Return the (x, y) coordinate for the center point of the cell that contains the specified text.  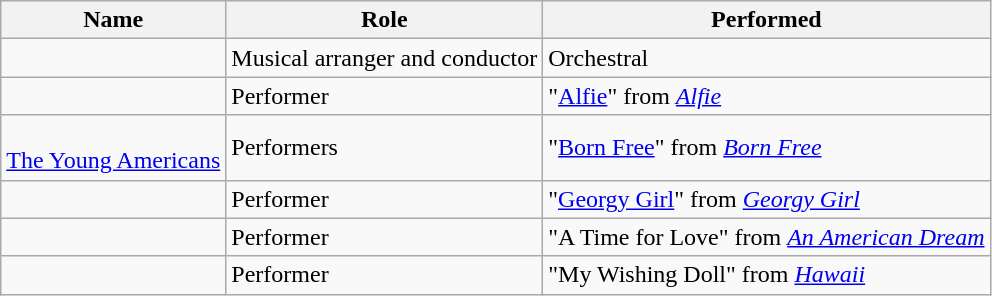
Role (384, 20)
"Georgy Girl" from Georgy Girl (766, 199)
"Alfie" from Alfie (766, 96)
"My Wishing Doll" from Hawaii (766, 275)
The Young Americans (114, 148)
Performed (766, 20)
"Born Free" from Born Free (766, 148)
Name (114, 20)
"A Time for Love" from An American Dream (766, 237)
Orchestral (766, 58)
Performers (384, 148)
Musical arranger and conductor (384, 58)
